Return the (x, y) coordinate for the center point of the cell that contains the specified text.  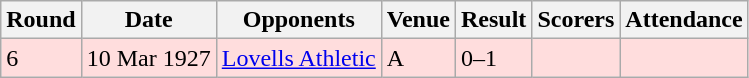
Opponents (298, 20)
Result (493, 20)
6 (41, 58)
Scorers (576, 20)
Date (148, 20)
Attendance (684, 20)
Round (41, 20)
0–1 (493, 58)
A (418, 58)
10 Mar 1927 (148, 58)
Venue (418, 20)
Lovells Athletic (298, 58)
